Scan for the cell matching the given text and deliver its (x, y) coordinate at center. 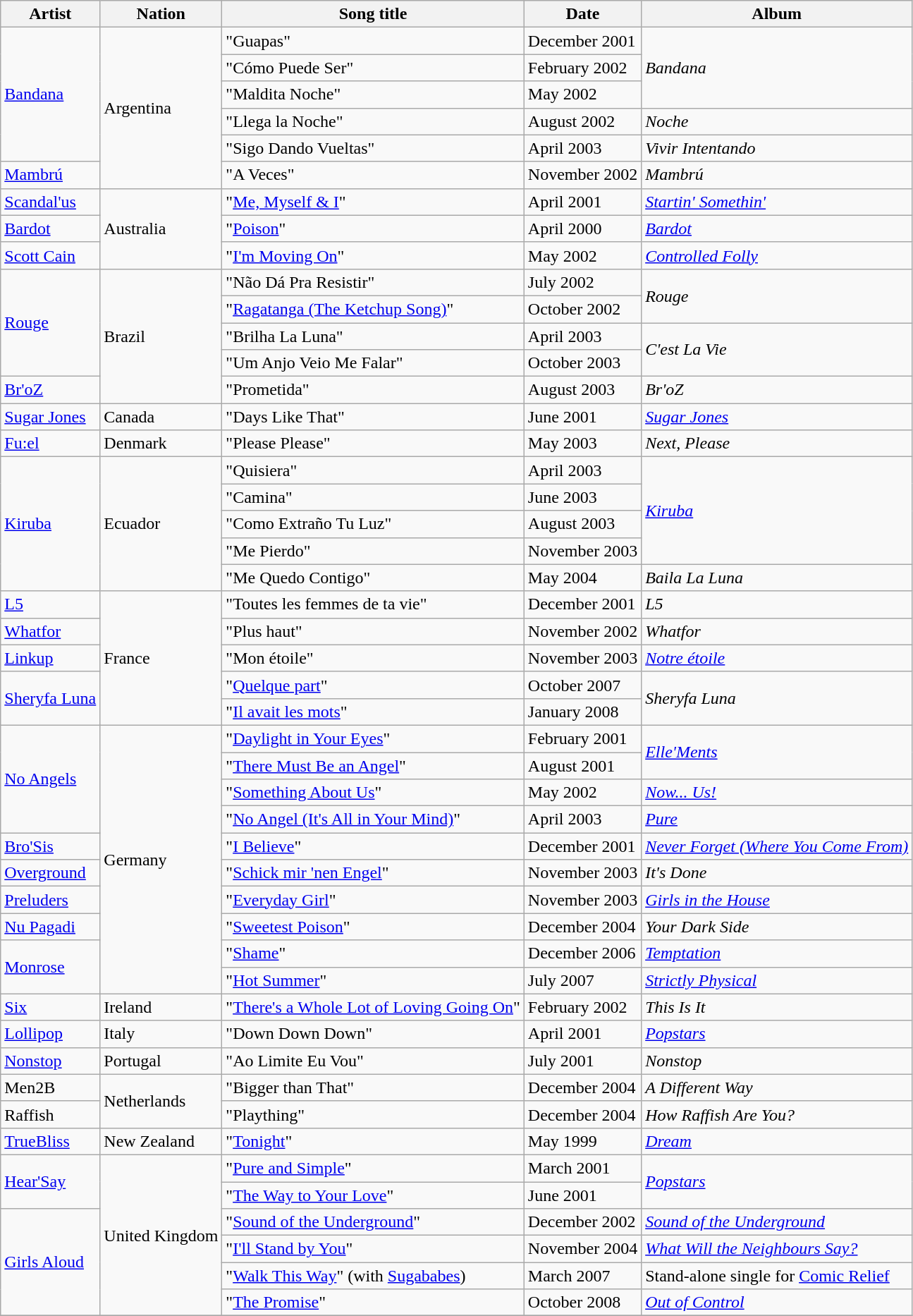
A Different Way (777, 1087)
Vivir Intentando (777, 148)
May 2004 (582, 578)
"There's a Whole Lot of Loving Going On" (373, 1007)
Album (777, 14)
Noche (777, 121)
October 2008 (582, 1303)
Ecuador (161, 524)
Nu Pagadi (51, 927)
Next, Please (777, 444)
Fu:el (51, 444)
July 2002 (582, 282)
"Daylight in Your Eyes" (373, 738)
May 1999 (582, 1141)
Germany (161, 859)
"A Veces" (373, 175)
Australia (161, 229)
Girls in the House (777, 900)
Six (51, 1007)
Men2B (51, 1087)
Sound of the Underground (777, 1222)
"Please Please" (373, 444)
"Sound of the Underground" (373, 1222)
What Will the Neighbours Say? (777, 1249)
"Hot Summer" (373, 980)
"Walk This Way" (with Sugababes) (373, 1276)
"Quisiera" (373, 470)
Date (582, 14)
Netherlands (161, 1101)
"Maldita Noche" (373, 95)
It's Done (777, 873)
Notre étoile (777, 658)
Scandal'us (51, 202)
Song title (373, 14)
"I Believe" (373, 846)
"Llega la Noche" (373, 121)
"Quelque part" (373, 685)
Hear'Say (51, 1181)
Never Forget (Where You Come From) (777, 846)
Argentina (161, 108)
Girls Aloud (51, 1262)
TrueBliss (51, 1141)
January 2008 (582, 712)
Baila La Luna (777, 578)
October 2007 (582, 685)
August 2002 (582, 121)
July 2001 (582, 1061)
"I'll Stand by You" (373, 1249)
"Il avait les mots" (373, 712)
February 2001 (582, 738)
Overground (51, 873)
July 2007 (582, 980)
"Cómo Puede Ser" (373, 68)
August 2001 (582, 765)
Artist (51, 14)
"Everyday Girl" (373, 900)
December 2006 (582, 954)
Out of Control (777, 1303)
Denmark (161, 444)
This Is It (777, 1007)
"Mon étoile" (373, 658)
"Não Dá Pra Resistir" (373, 282)
"Tonight" (373, 1141)
Portugal (161, 1061)
"Plaything" (373, 1114)
"Me Pierdo" (373, 551)
"Camina" (373, 497)
March 2001 (582, 1168)
Canada (161, 417)
Lollipop (51, 1034)
Preluders (51, 900)
December 2002 (582, 1222)
Brazil (161, 336)
Dream (777, 1141)
Raffish (51, 1114)
How Raffish Are You? (777, 1114)
"Bigger than That" (373, 1087)
"Something About Us" (373, 793)
"Guapas" (373, 41)
France (161, 658)
November 2004 (582, 1249)
Your Dark Side (777, 927)
"Schick mir 'nen Engel" (373, 873)
Bro'Sis (51, 846)
April 2000 (582, 229)
"Plus haut" (373, 631)
June 2003 (582, 497)
Scott Cain (51, 255)
March 2007 (582, 1276)
"Down Down Down" (373, 1034)
"No Angel (It's All in Your Mind)" (373, 820)
Pure (777, 820)
No Angels (51, 779)
Stand-alone single for Comic Relief (777, 1276)
C'est La Vie (777, 350)
"Como Extraño Tu Luz" (373, 524)
"Ao Limite Eu Vou" (373, 1061)
"Toutes les femmes de ta vie" (373, 604)
"Sweetest Poison" (373, 927)
Controlled Folly (777, 255)
Nation (161, 14)
Ireland (161, 1007)
"The Way to Your Love" (373, 1195)
Italy (161, 1034)
"Days Like That" (373, 417)
"Um Anjo Veio Me Falar" (373, 363)
"Sigo Dando Vueltas" (373, 148)
May 2003 (582, 444)
Monrose (51, 967)
"Ragatanga (The Ketchup Song)" (373, 309)
October 2003 (582, 363)
Now... Us! (777, 793)
"Poison" (373, 229)
United Kingdom (161, 1235)
Temptation (777, 954)
Elle'Ments (777, 752)
"The Promise" (373, 1303)
"I'm Moving On" (373, 255)
"Pure and Simple" (373, 1168)
Startin' Somethin' (777, 202)
October 2002 (582, 309)
"Shame" (373, 954)
"There Must Be an Angel" (373, 765)
Linkup (51, 658)
"Prometida" (373, 390)
Strictly Physical (777, 980)
"Me, Myself & I" (373, 202)
New Zealand (161, 1141)
"Brilha La Luna" (373, 336)
"Me Quedo Contigo" (373, 578)
